Locate the cell with the specified text and output its (x, y) center coordinate. 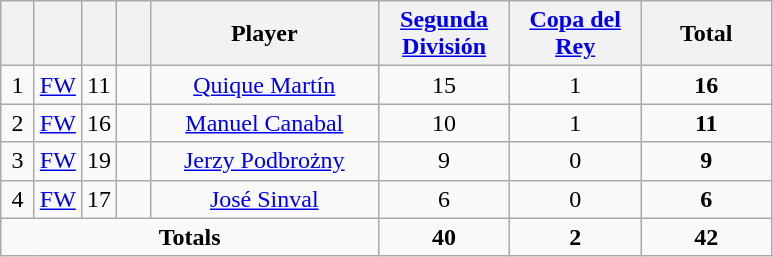
Manuel Canabal (264, 123)
Segunda División (444, 34)
40 (444, 237)
Player (264, 34)
4 (18, 199)
Totals (190, 237)
José Sinval (264, 199)
15 (444, 85)
17 (98, 199)
19 (98, 161)
42 (706, 237)
Jerzy Podbrożny (264, 161)
3 (18, 161)
Total (706, 34)
Quique Martín (264, 85)
Copa del Rey (576, 34)
10 (444, 123)
